For the text-containing cell, return its midpoint in [X, Y] coordinate format. 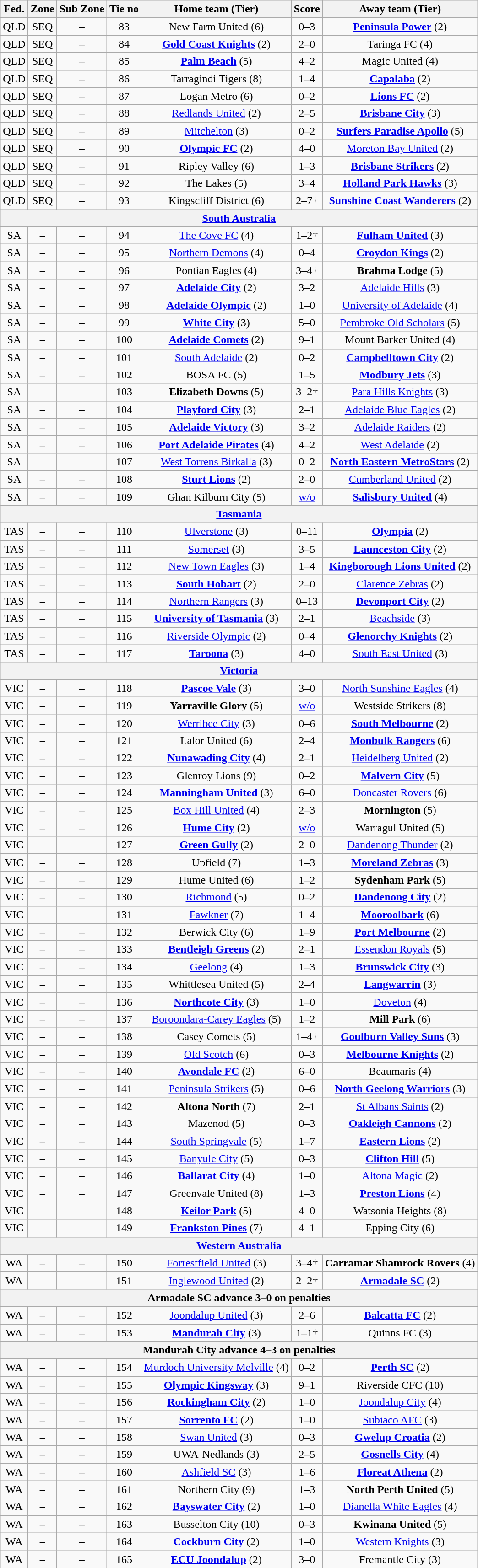
Armadale SC (2) [400, 1280]
Riverside Olympic (2) [217, 636]
South Hobart (2) [217, 584]
Olympic Kingsway (3) [217, 1385]
Pontian Eagles (4) [217, 270]
Clarence Zebras (2) [400, 584]
2–2† [307, 1280]
89 [124, 131]
Peninsula Power (2) [400, 27]
Adelaide City (2) [217, 288]
The Lakes (5) [217, 183]
Geelong (4) [217, 967]
Inglewood United (2) [217, 1280]
Doveton (4) [400, 1002]
165 [124, 1559]
Pembroke Old Scholars (5) [400, 323]
156 [124, 1402]
148 [124, 1211]
Adelaide Olympic (2) [217, 305]
107 [124, 462]
Mornington (5) [400, 810]
Rockingham City (2) [217, 1402]
135 [124, 984]
New Farm United (6) [217, 27]
Taringa FC (4) [400, 44]
Moreland Zebras (3) [400, 862]
106 [124, 444]
Home team (Tier) [217, 9]
115 [124, 619]
Langwarrin (3) [400, 984]
Tarragindi Tigers (8) [217, 79]
101 [124, 357]
93 [124, 200]
Tasmania [239, 514]
Armadale SC advance 3–0 on penalties [239, 1298]
West Adelaide (2) [400, 444]
141 [124, 1089]
Dianella White Eagles (4) [400, 1507]
Magic United (4) [400, 61]
Old Scotch (6) [217, 1054]
Salisbury United (4) [400, 496]
0–13 [307, 601]
131 [124, 915]
108 [124, 479]
99 [124, 323]
117 [124, 653]
Kingborough Lions United (2) [400, 566]
Capalaba (2) [400, 79]
91 [124, 166]
Box Hill United (4) [217, 810]
St Albans Saints (2) [400, 1106]
Gold Coast Knights (2) [217, 44]
86 [124, 79]
157 [124, 1420]
Moreton Bay United (2) [400, 148]
83 [124, 27]
Gosnells City (4) [400, 1455]
Nunawading City (4) [217, 758]
87 [124, 96]
White City (3) [217, 323]
Mandurah City (3) [217, 1333]
125 [124, 810]
Glenorchy Knights (2) [400, 636]
Doncaster Rovers (6) [400, 793]
Brunswick City (3) [400, 967]
96 [124, 270]
Hume City (2) [217, 828]
129 [124, 880]
Perth SC (2) [400, 1368]
109 [124, 496]
155 [124, 1385]
122 [124, 758]
1–2† [307, 236]
103 [124, 392]
South East United (3) [400, 653]
124 [124, 793]
Warragul United (5) [400, 828]
154 [124, 1368]
159 [124, 1455]
North Eastern MetroStars (2) [400, 462]
Beaumaris (4) [400, 1072]
127 [124, 845]
Sunshine Coast Wanderers (2) [400, 200]
West Torrens Birkalla (3) [217, 462]
Northern Rangers (3) [217, 601]
Yarraville Glory (5) [217, 706]
North Sunshine Eagles (4) [400, 688]
Epping City (6) [400, 1228]
Goulburn Valley Suns (3) [400, 1036]
Adelaide Comets (2) [217, 340]
104 [124, 410]
BOSA FC (5) [217, 375]
1–5 [307, 375]
1–6 [307, 1472]
Murdoch University Melville (4) [217, 1368]
Ghan Kilburn City (5) [217, 496]
Fawkner (7) [217, 915]
161 [124, 1489]
Sub Zone [81, 9]
Carramar Shamrock Rovers (4) [400, 1263]
Modbury Jets (3) [400, 375]
132 [124, 932]
0–11 [307, 532]
Northcote City (3) [217, 1002]
163 [124, 1524]
Port Adelaide Pirates (4) [217, 444]
Subiaco AFC (3) [400, 1420]
Para Hills Knights (3) [400, 392]
Keilor Park (5) [217, 1211]
Score [307, 9]
130 [124, 897]
119 [124, 706]
Holland Park Hawks (3) [400, 183]
3–2† [307, 392]
146 [124, 1176]
97 [124, 288]
147 [124, 1193]
Preston Lions (4) [400, 1193]
Somerset (3) [217, 549]
Casey Comets (5) [217, 1036]
South Adelaide (2) [217, 357]
Mooroolbark (6) [400, 915]
Sydenham Park (5) [400, 880]
4–1 [307, 1228]
110 [124, 532]
Olympic FC (2) [217, 148]
Banyule City (5) [217, 1158]
Monbulk Rangers (6) [400, 740]
Western Knights (3) [400, 1541]
Mill Park (6) [400, 1019]
1–4† [307, 1036]
133 [124, 949]
Adelaide Hills (3) [400, 288]
Adelaide Blue Eagles (2) [400, 410]
137 [124, 1019]
126 [124, 828]
3–4 [307, 183]
Ulverstone (3) [217, 532]
Logan Metro (6) [217, 96]
Elizabeth Downs (5) [217, 392]
Altona Magic (2) [400, 1176]
Werribee City (3) [217, 723]
Kwinana United (5) [400, 1524]
145 [124, 1158]
Boroondara-Carey Eagles (5) [217, 1019]
85 [124, 61]
138 [124, 1036]
136 [124, 1002]
Eastern Lions (2) [400, 1141]
Kingscliff District (6) [217, 200]
ECU Joondalup (2) [217, 1559]
Victoria [239, 671]
94 [124, 236]
113 [124, 584]
2–3 [307, 810]
Adelaide Raiders (2) [400, 427]
Taroona (3) [217, 653]
Northern City (9) [217, 1489]
Palm Beach (5) [217, 61]
152 [124, 1315]
Swan United (3) [217, 1437]
Mitchelton (3) [217, 131]
Fulham United (3) [400, 236]
Redlands United (2) [217, 113]
North Perth United (5) [400, 1489]
Away team (Tier) [400, 9]
Fremantle City (3) [400, 1559]
2–7† [307, 200]
Manningham United (3) [217, 793]
Mazenod (5) [217, 1124]
151 [124, 1280]
Peninsula Strikers (5) [217, 1089]
Croydon Kings (2) [400, 253]
Dandenong Thunder (2) [400, 845]
Melbourne Knights (2) [400, 1054]
Quinns FC (3) [400, 1333]
105 [124, 427]
139 [124, 1054]
142 [124, 1106]
Brisbane Strikers (2) [400, 166]
Joondalup United (3) [217, 1315]
Northern Demons (4) [217, 253]
South Melbourne (2) [400, 723]
Western Australia [239, 1245]
Lalor United (6) [217, 740]
Ashfield SC (3) [217, 1472]
84 [124, 44]
Cockburn City (2) [217, 1541]
Sturt Lions (2) [217, 479]
Altona North (7) [217, 1106]
Tie no [124, 9]
92 [124, 183]
South Springvale (5) [217, 1141]
98 [124, 305]
Brahma Lodge (5) [400, 270]
128 [124, 862]
Westside Strikers (8) [400, 706]
Port Melbourne (2) [400, 932]
Busselton City (10) [217, 1524]
150 [124, 1263]
Brisbane City (3) [400, 113]
Pascoe Vale (3) [217, 688]
102 [124, 375]
Surfers Paradise Apollo (5) [400, 131]
116 [124, 636]
100 [124, 340]
162 [124, 1507]
Riverside CFC (10) [400, 1385]
5–0 [307, 323]
Floreat Athena (2) [400, 1472]
Devonport City (2) [400, 601]
3–5 [307, 549]
1–9 [307, 932]
Greenvale United (8) [217, 1193]
Lions FC (2) [400, 96]
121 [124, 740]
95 [124, 253]
Dandenong City (2) [400, 897]
1–1† [307, 1333]
Fed. [14, 9]
Ripley Valley (6) [217, 166]
Frankston Pines (7) [217, 1228]
The Cove FC (4) [217, 236]
Glenroy Lions (9) [217, 776]
Sorrento FC (2) [217, 1420]
112 [124, 566]
Adelaide Victory (3) [217, 427]
Upfield (7) [217, 862]
164 [124, 1541]
Cumberland United (2) [400, 479]
111 [124, 549]
158 [124, 1437]
Gwelup Croatia (2) [400, 1437]
144 [124, 1141]
University of Tasmania (3) [217, 619]
Green Gully (2) [217, 845]
Launceston City (2) [400, 549]
123 [124, 776]
2–6 [307, 1315]
Clifton Hill (5) [400, 1158]
114 [124, 601]
North Geelong Warriors (3) [400, 1089]
Heidelberg United (2) [400, 758]
153 [124, 1333]
University of Adelaide (4) [400, 305]
Malvern City (5) [400, 776]
Playford City (3) [217, 410]
88 [124, 113]
Mandurah City advance 4–3 on penalties [239, 1350]
Essendon Royals (5) [400, 949]
New Town Eagles (3) [217, 566]
Joondalup City (4) [400, 1402]
Ballarat City (4) [217, 1176]
Bentleigh Greens (2) [217, 949]
120 [124, 723]
90 [124, 148]
Oakleigh Cannons (2) [400, 1124]
Olympia (2) [400, 532]
South Australia [239, 218]
Forrestfield United (3) [217, 1263]
1–7 [307, 1141]
UWA-Nedlands (3) [217, 1455]
Campbelltown City (2) [400, 357]
143 [124, 1124]
149 [124, 1228]
134 [124, 967]
Richmond (5) [217, 897]
Balcatta FC (2) [400, 1315]
160 [124, 1472]
Whittlesea United (5) [217, 984]
Beachside (3) [400, 619]
Bayswater City (2) [217, 1507]
140 [124, 1072]
118 [124, 688]
Hume United (6) [217, 880]
Avondale FC (2) [217, 1072]
Mount Barker United (4) [400, 340]
Berwick City (6) [217, 932]
Zone [42, 9]
Watsonia Heights (8) [400, 1211]
